Capture the cell that displays the provided text and extract its (X, Y) central coordinate. 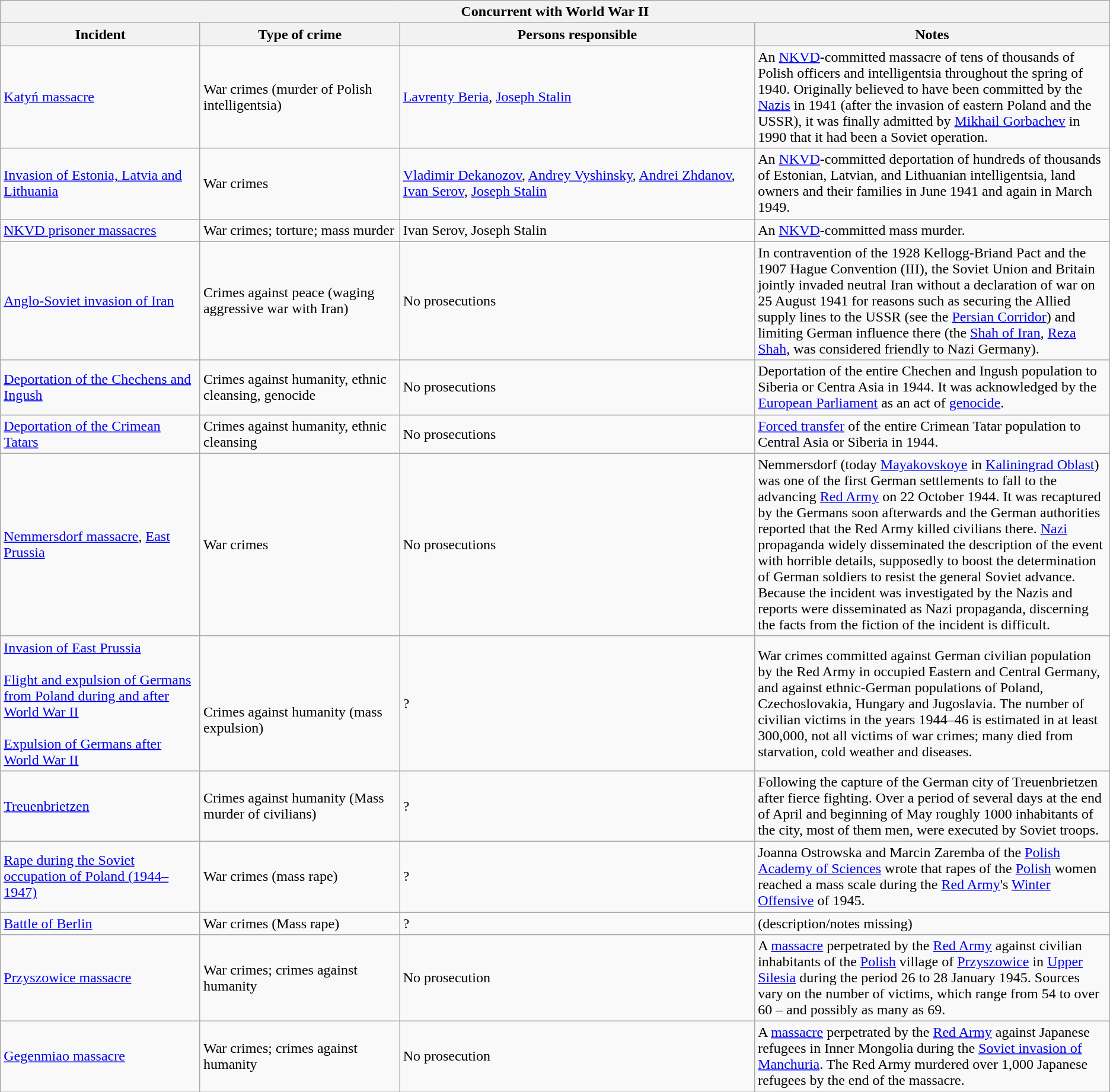
Crimes against humanity (Mass murder of civilians) (300, 806)
Notes (932, 34)
Deportation of the Chechens and Ingush (101, 387)
Gegenmiao massacre (101, 1057)
Persons responsible (578, 34)
An NKVD-committed mass murder. (932, 230)
War crimes (Mass rape) (300, 924)
Deportation of the Crimean Tatars (101, 434)
Nemmersdorf massacre, East Prussia (101, 545)
Forced transfer of the entire Crimean Tatar population to Central Asia or Siberia in 1944. (932, 434)
Invasion of Estonia, Latvia and Lithuania (101, 184)
Invasion of East PrussiaFlight and expulsion of Germans from Poland during and after World War IIExpulsion of Germans after World War II (101, 703)
Vladimir Dekanozov, Andrey Vyshinsky, Andrei Zhdanov, Ivan Serov, Joseph Stalin (578, 184)
Ivan Serov, Joseph Stalin (578, 230)
Incident (101, 34)
War crimes (murder of Polish intelligentsia) (300, 97)
Crimes against humanity, ethnic cleansing (300, 434)
Type of crime (300, 34)
Katyń massacre (101, 97)
War crimes (mass rape) (300, 877)
Rape during the Soviet occupation of Poland (1944–1947) (101, 877)
Treuenbrietzen (101, 806)
Anglo-Soviet invasion of Iran (101, 301)
Crimes against humanity, ethnic cleansing, genocide (300, 387)
NKVD prisoner massacres (101, 230)
Crimes against peace (waging aggressive war with Iran) (300, 301)
Crimes against humanity (mass expulsion) (300, 703)
Concurrent with World War II (555, 12)
War crimes; torture; mass murder (300, 230)
(description/notes missing) (932, 924)
Przyszowice massacre (101, 978)
Lavrenty Beria, Joseph Stalin (578, 97)
Battle of Berlin (101, 924)
